Identify which cell holds the provided text, then report its (X, Y) central coordinate. 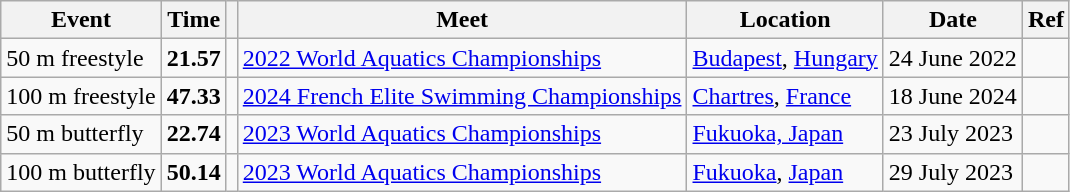
Time (194, 20)
22.74 (194, 134)
29 July 2023 (952, 172)
50 m butterfly (81, 134)
50.14 (194, 172)
47.33 (194, 96)
2022 World Aquatics Championships (462, 58)
100 m butterfly (81, 172)
Event (81, 20)
Meet (462, 20)
18 June 2024 (952, 96)
Ref (1046, 20)
2024 French Elite Swimming Championships (462, 96)
50 m freestyle (81, 58)
21.57 (194, 58)
Budapest, Hungary (785, 58)
23 July 2023 (952, 134)
Date (952, 20)
100 m freestyle (81, 96)
Location (785, 20)
24 June 2022 (952, 58)
Chartres, France (785, 96)
